Extract the [X, Y] coordinate from the center of the cell holding the provided text.  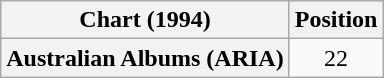
Chart (1994) [145, 20]
Australian Albums (ARIA) [145, 58]
Position [336, 20]
22 [336, 58]
